From the cell containing the given text, extract its center point as [X, Y] coordinate. 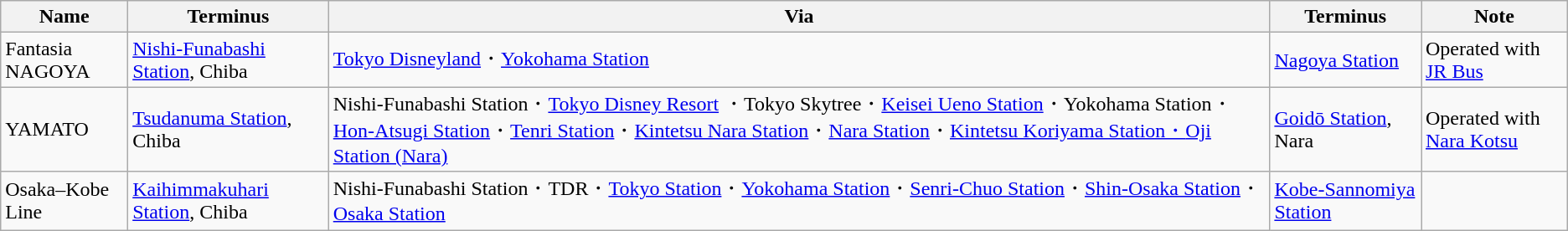
Nishi-Funabashi Station・TDR・Tokyo Station・Yokohama Station・Senri-Chuo Station・Shin-Osaka Station・Osaka Station [799, 201]
Kobe-Sannomiya Station [1345, 201]
Osaka–Kobe Line [64, 201]
Goidō Station, Nara [1345, 129]
Nishi-Funabashi Station, Chiba [229, 60]
Fantasia NAGOYA [64, 60]
Name [64, 17]
Operated with JR Bus [1494, 60]
Operated with Nara Kotsu [1494, 129]
Nagoya Station [1345, 60]
Tsudanuma Station, Chiba [229, 129]
Kaihimmakuhari Station, Chiba [229, 201]
Tokyo Disneyland・Yokohama Station [799, 60]
Note [1494, 17]
YAMATO [64, 129]
Via [799, 17]
